Return the (x, y) coordinate for the center point of the cell that contains the specified text.  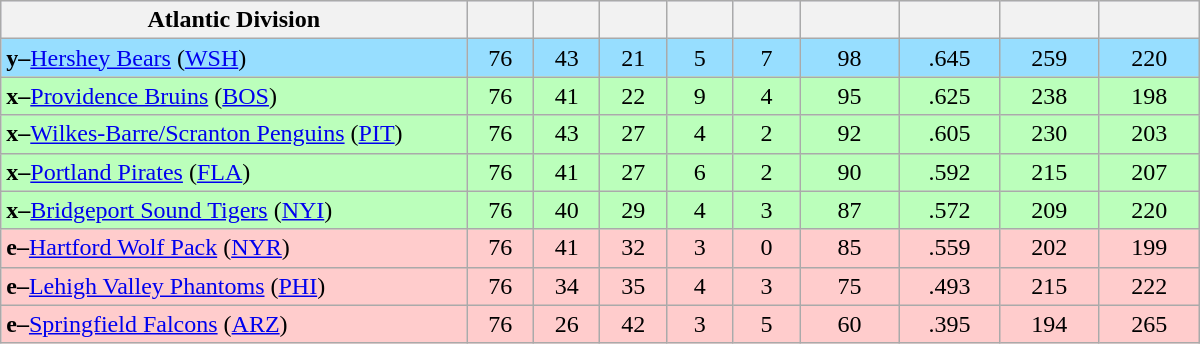
40 (566, 210)
.645 (950, 58)
85 (850, 248)
26 (566, 324)
60 (850, 324)
7 (766, 58)
.572 (950, 210)
90 (850, 172)
.625 (950, 96)
.592 (950, 172)
e–Springfield Falcons (ARZ) (234, 324)
259 (1049, 58)
29 (634, 210)
265 (1149, 324)
222 (1149, 286)
e–Lehigh Valley Phantoms (PHI) (234, 286)
230 (1049, 134)
95 (850, 96)
32 (634, 248)
.605 (950, 134)
.493 (950, 286)
9 (700, 96)
87 (850, 210)
209 (1049, 210)
75 (850, 286)
203 (1149, 134)
207 (1149, 172)
0 (766, 248)
6 (700, 172)
238 (1049, 96)
198 (1149, 96)
.395 (950, 324)
e–Hartford Wolf Pack (NYR) (234, 248)
194 (1049, 324)
x–Bridgeport Sound Tigers (NYI) (234, 210)
92 (850, 134)
42 (634, 324)
199 (1149, 248)
35 (634, 286)
21 (634, 58)
x–Wilkes-Barre/Scranton Penguins (PIT) (234, 134)
22 (634, 96)
x–Providence Bruins (BOS) (234, 96)
Atlantic Division (234, 20)
34 (566, 286)
x–Portland Pirates (FLA) (234, 172)
98 (850, 58)
y–Hershey Bears (WSH) (234, 58)
202 (1049, 248)
.559 (950, 248)
